Detect which cell encompasses the target text, then output its [x, y] center coordinate. 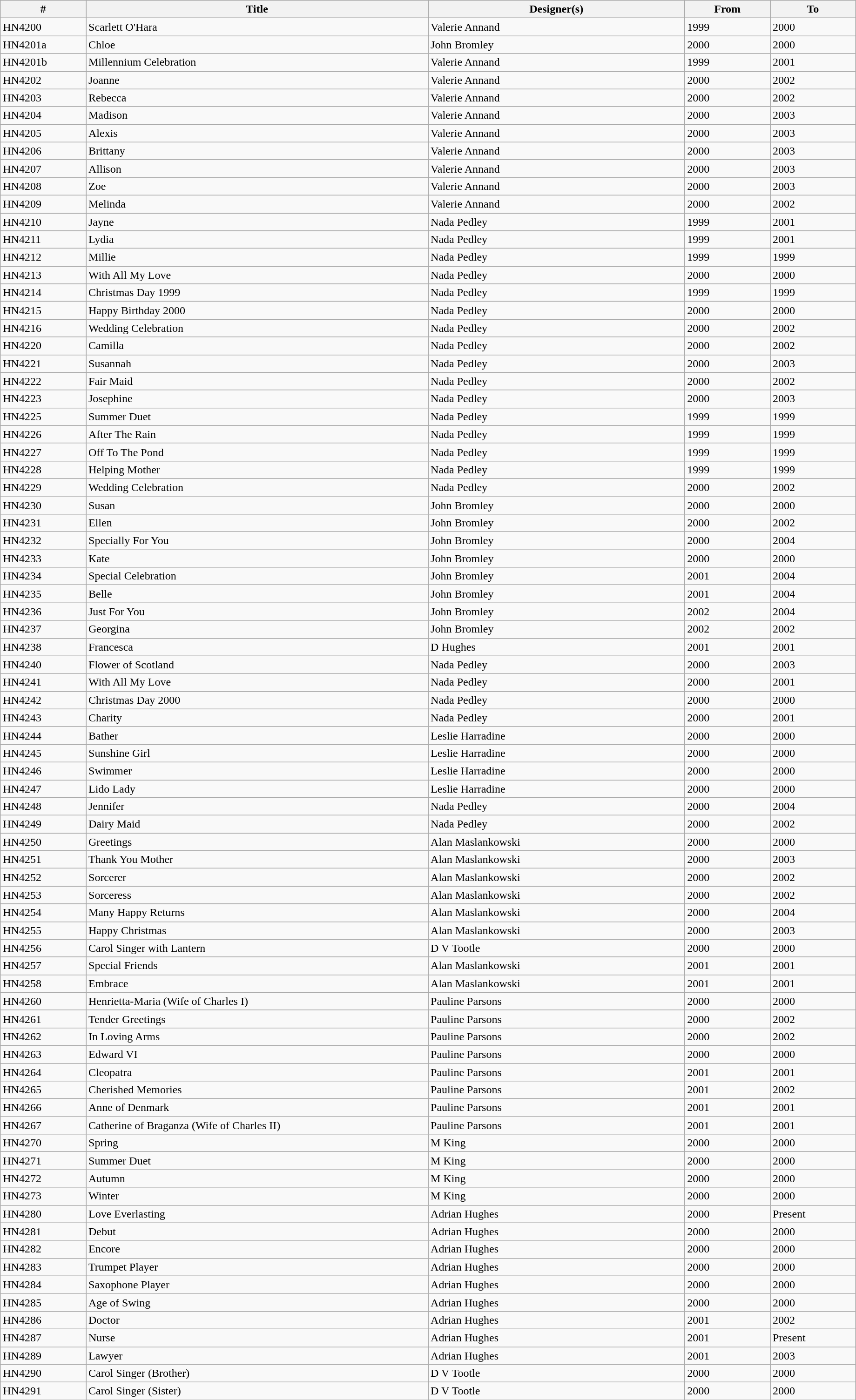
Debut [257, 1232]
HN4255 [43, 930]
Henrietta-Maria (Wife of Charles I) [257, 1001]
HN4285 [43, 1302]
HN4225 [43, 417]
Jennifer [257, 807]
HN4263 [43, 1054]
Carol Singer (Sister) [257, 1391]
HN4249 [43, 824]
Saxophone Player [257, 1285]
Millennium Celebration [257, 62]
HN4248 [43, 807]
Camilla [257, 346]
HN4251 [43, 860]
HN4256 [43, 948]
From [728, 9]
Melinda [257, 204]
HN4289 [43, 1356]
HN4253 [43, 895]
HN4223 [43, 399]
In Loving Arms [257, 1037]
HN4200 [43, 27]
HN4229 [43, 487]
HN4227 [43, 452]
Rebecca [257, 98]
HN4271 [43, 1161]
Helping Mother [257, 470]
Swimmer [257, 771]
Embrace [257, 983]
Carol Singer (Brother) [257, 1373]
HN4211 [43, 240]
Cherished Memories [257, 1090]
HN4247 [43, 789]
Tender Greetings [257, 1019]
HN4290 [43, 1373]
Age of Swing [257, 1302]
HN4237 [43, 629]
HN4272 [43, 1178]
Many Happy Returns [257, 913]
Autumn [257, 1178]
HN4244 [43, 735]
HN4221 [43, 363]
Special Celebration [257, 576]
HN4213 [43, 275]
Title [257, 9]
HN4235 [43, 594]
Edward VI [257, 1054]
HN4207 [43, 168]
HN4243 [43, 718]
Chloe [257, 45]
Belle [257, 594]
HN4210 [43, 222]
HN4228 [43, 470]
Happy Christmas [257, 930]
Trumpet Player [257, 1267]
Specially For You [257, 541]
Flower of Scotland [257, 665]
HN4230 [43, 505]
HN4216 [43, 328]
HN4203 [43, 98]
Designer(s) [557, 9]
Joanne [257, 80]
Susan [257, 505]
Fair Maid [257, 381]
Special Friends [257, 966]
HN4261 [43, 1019]
HN4232 [43, 541]
Christmas Day 1999 [257, 293]
HN4260 [43, 1001]
Love Everlasting [257, 1214]
HN4233 [43, 559]
Allison [257, 168]
HN4205 [43, 133]
HN4273 [43, 1196]
Cleopatra [257, 1072]
Ellen [257, 523]
HN4281 [43, 1232]
HN4267 [43, 1125]
HN4231 [43, 523]
HN4215 [43, 310]
HN4252 [43, 877]
HN4286 [43, 1320]
Sunshine Girl [257, 753]
Alexis [257, 133]
HN4265 [43, 1090]
Happy Birthday 2000 [257, 310]
HN4212 [43, 257]
Lido Lady [257, 789]
Zoe [257, 186]
HN4220 [43, 346]
HN4283 [43, 1267]
HN4201a [43, 45]
HN4202 [43, 80]
Thank You Mother [257, 860]
Doctor [257, 1320]
Lydia [257, 240]
HN4240 [43, 665]
Just For You [257, 612]
Kate [257, 559]
Off To The Pond [257, 452]
Bather [257, 735]
HN4206 [43, 151]
Francesca [257, 647]
Anne of Denmark [257, 1108]
Georgina [257, 629]
HN4262 [43, 1037]
HN4270 [43, 1143]
D Hughes [557, 647]
HN4264 [43, 1072]
HN4242 [43, 700]
Nurse [257, 1338]
HN4209 [43, 204]
HN4222 [43, 381]
Millie [257, 257]
HN4282 [43, 1249]
Spring [257, 1143]
After The Rain [257, 434]
HN4284 [43, 1285]
To [813, 9]
HN4226 [43, 434]
HN4241 [43, 682]
HN4287 [43, 1338]
Dairy Maid [257, 824]
Sorcerer [257, 877]
HN4208 [43, 186]
Jayne [257, 222]
HN4257 [43, 966]
Lawyer [257, 1356]
HN4258 [43, 983]
HN4234 [43, 576]
Encore [257, 1249]
HN4250 [43, 842]
HN4266 [43, 1108]
# [43, 9]
Winter [257, 1196]
Susannah [257, 363]
Brittany [257, 151]
HN4201b [43, 62]
HN4238 [43, 647]
Josephine [257, 399]
Scarlett O'Hara [257, 27]
HN4245 [43, 753]
Greetings [257, 842]
HN4280 [43, 1214]
Christmas Day 2000 [257, 700]
HN4204 [43, 115]
Charity [257, 718]
Sorceress [257, 895]
HN4236 [43, 612]
HN4291 [43, 1391]
Catherine of Braganza (Wife of Charles II) [257, 1125]
Madison [257, 115]
HN4254 [43, 913]
HN4214 [43, 293]
Carol Singer with Lantern [257, 948]
HN4246 [43, 771]
